Locate the cell with the specified text and output its [x, y] center coordinate. 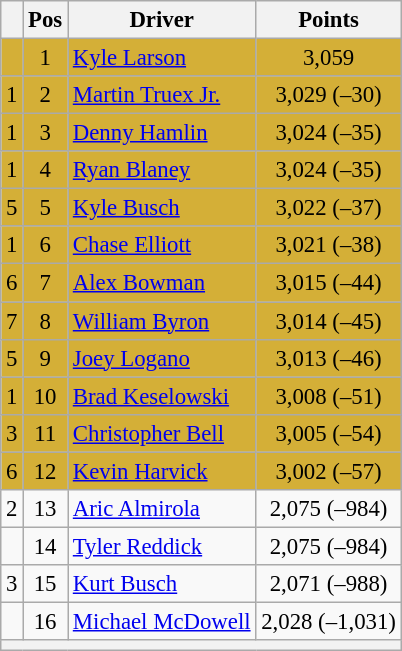
3,015 (–44) [328, 283]
Kyle Busch [162, 208]
13 [46, 509]
8 [46, 321]
Pos [46, 20]
3,029 (–30) [328, 95]
Aric Almirola [162, 509]
Martin Truex Jr. [162, 95]
Brad Keselowski [162, 396]
11 [46, 433]
3,021 (–38) [328, 245]
Michael McDowell [162, 621]
3,059 [328, 58]
15 [46, 584]
2,071 (–988) [328, 584]
3,022 (–37) [328, 208]
Points [328, 20]
3,008 (–51) [328, 396]
3,014 (–45) [328, 321]
16 [46, 621]
Joey Logano [162, 358]
Christopher Bell [162, 433]
Kevin Harvick [162, 471]
Tyler Reddick [162, 546]
10 [46, 396]
14 [46, 546]
12 [46, 471]
Driver [162, 20]
2,028 (–1,031) [328, 621]
William Byron [162, 321]
3,005 (–54) [328, 433]
Ryan Blaney [162, 170]
3,002 (–57) [328, 471]
Denny Hamlin [162, 133]
Kyle Larson [162, 58]
Chase Elliott [162, 245]
Alex Bowman [162, 283]
3,013 (–46) [328, 358]
Kurt Busch [162, 584]
9 [46, 358]
4 [46, 170]
